Search for the cell housing the specified text and yield its [X, Y] center coordinate. 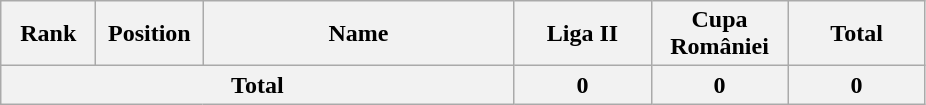
Rank [48, 34]
Position [150, 34]
Name [358, 34]
Liga II [582, 34]
Cupa României [720, 34]
